Search for the cell housing the specified text and yield its [x, y] center coordinate. 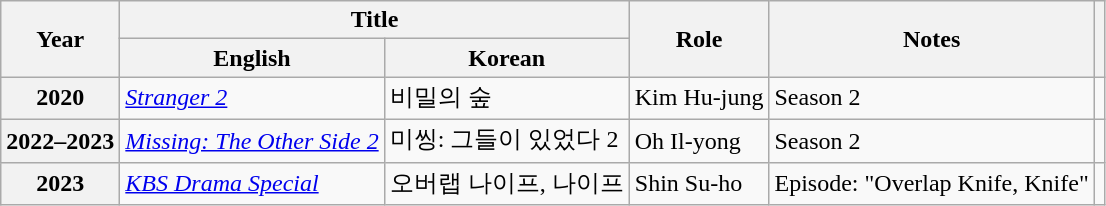
Missing: The Other Side 2 [252, 140]
Stranger 2 [252, 98]
오버랩 나이프, 나이프 [506, 184]
Shin Su-ho [699, 184]
Year [60, 39]
2022–2023 [60, 140]
Notes [932, 39]
Episode: "Overlap Knife, Knife" [932, 184]
비밀의 숲 [506, 98]
Role [699, 39]
Kim Hu-jung [699, 98]
English [252, 58]
Korean [506, 58]
미씽: 그들이 있었다 2 [506, 140]
Title [374, 20]
2020 [60, 98]
2023 [60, 184]
Oh Il-yong [699, 140]
KBS Drama Special [252, 184]
